Search for the cell housing the specified text and yield its [x, y] center coordinate. 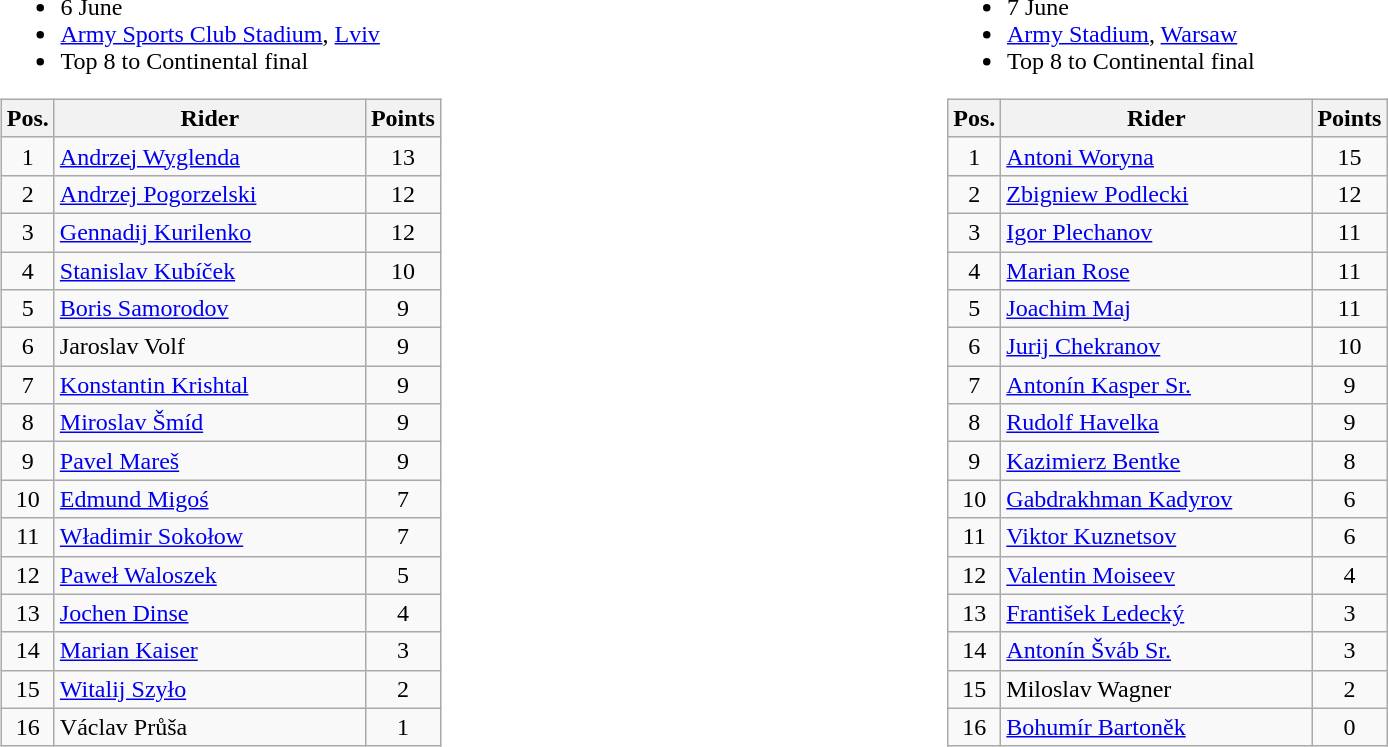
Boris Samorodov [210, 309]
Edmund Migoś [210, 499]
Stanislav Kubíček [210, 271]
Jaroslav Volf [210, 347]
Andrzej Wyglenda [210, 156]
Joachim Maj [1156, 309]
Viktor Kuznetsov [1156, 537]
Władimir Sokołow [210, 537]
Igor Plechanov [1156, 232]
Pavel Mareš [210, 461]
Jurij Chekranov [1156, 347]
František Ledecký [1156, 613]
Antonín Šváb Sr. [1156, 651]
Jochen Dinse [210, 613]
Valentin Moiseev [1156, 575]
Marian Rose [1156, 271]
Zbigniew Podlecki [1156, 194]
Antoni Woryna [1156, 156]
Antonín Kasper Sr. [1156, 385]
Paweł Waloszek [210, 575]
Andrzej Pogorzelski [210, 194]
Miloslav Wagner [1156, 689]
Kazimierz Bentke [1156, 461]
Gabdrakhman Kadyrov [1156, 499]
Gennadij Kurilenko [210, 232]
Marian Kaiser [210, 651]
Bohumír Bartoněk [1156, 727]
Miroslav Šmíd [210, 423]
Konstantin Krishtal [210, 385]
Witalij Szyło [210, 689]
Rudolf Havelka [1156, 423]
Václav Průša [210, 727]
0 [1350, 727]
